Capture the cell that displays the provided text and extract its [x, y] central coordinate. 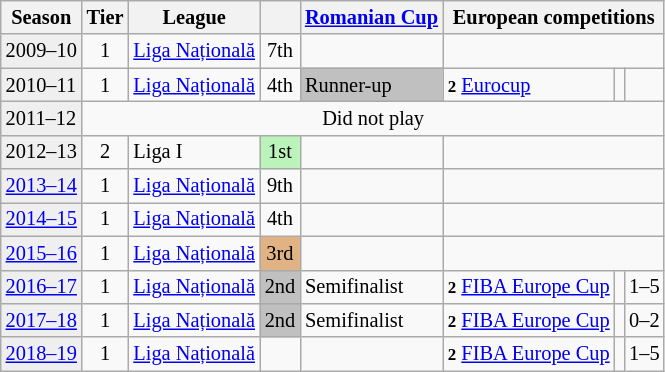
3rd [280, 253]
Runner-up [372, 85]
9th [280, 186]
Romanian Cup [372, 17]
2010–11 [42, 85]
0–2 [644, 320]
1st [280, 152]
2017–18 [42, 320]
2 [106, 152]
2 Eurocup [529, 85]
League [194, 17]
2013–14 [42, 186]
2012–13 [42, 152]
2018–19 [42, 354]
2009–10 [42, 51]
Season [42, 17]
Did not play [374, 118]
Tier [106, 17]
2016–17 [42, 287]
Liga I [194, 152]
2015–16 [42, 253]
7th [280, 51]
European competitions [554, 17]
2014–15 [42, 219]
2011–12 [42, 118]
